Provide the (x, y) coordinate of the cell's center where the given text is located.  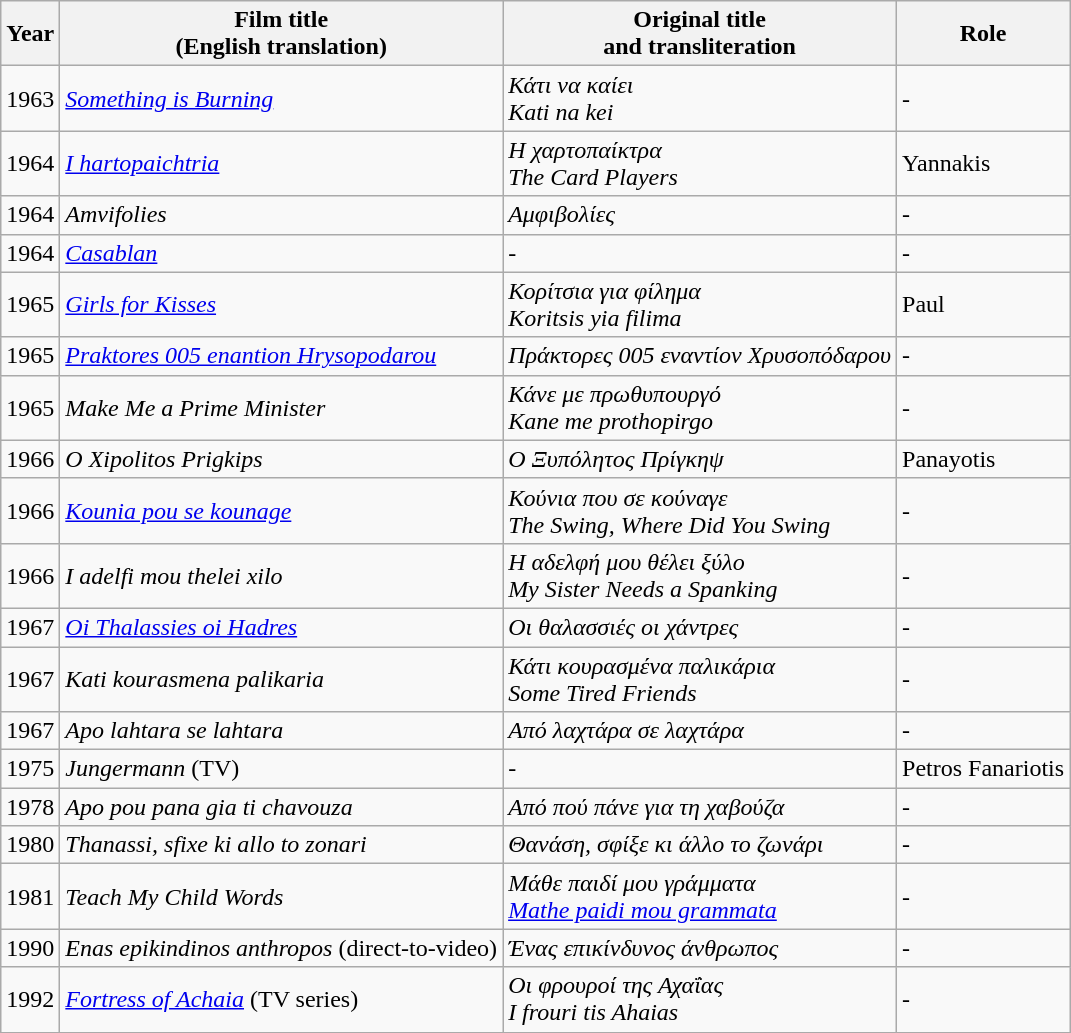
Praktores 005 enantion Hrysopodarou (282, 356)
Panayotis (984, 459)
Η χαρτοπαίκτραThe Card Players (700, 164)
Enas epikindinos anthropos (direct-to-video) (282, 948)
Year (30, 34)
Κάνε με πρωθυπουργό Kane me prothopirgo (700, 408)
Πράκτορες 005 εναντίον Χρυσοπόδαρου (700, 356)
Kati kourasmena palikaria (282, 678)
Η αδελφή μου θέλει ξύλοMy Sister Needs a Spanking (700, 576)
Αμφιβολίες (700, 215)
1981 (30, 896)
Ο Ξυπόλητος Πρίγκηψ (700, 459)
Jungermann (TV) (282, 769)
Από λαχτάρα σε λαχτάρα (700, 731)
Μάθε παιδί μου γράμματαMathe paidi mou grammata (700, 896)
I hartopaichtria (282, 164)
Amvifolies (282, 215)
Film title(English translation) (282, 34)
Κάτι κουρασμένα παλικάριαSome Tired Friends (700, 678)
Girls for Kisses (282, 304)
1992 (30, 1000)
Something is Burning (282, 98)
I adelfi mou thelei xilo (282, 576)
Make Me a Prime Minister (282, 408)
Yannakis (984, 164)
Κορίτσια για φίλημαKoritsis yia filima (700, 304)
Ένας επικίνδυνος άνθρωπος (700, 948)
Κάτι να καίειKati na kei (700, 98)
Paul (984, 304)
Apo lahtara se lahtara (282, 731)
Apo pou pana gia ti chavouza (282, 807)
Fortress of Achaia (TV series) (282, 1000)
Oi Thalassies oi Hadres (282, 627)
Casablan (282, 253)
1978 (30, 807)
1963 (30, 98)
Από πού πάνε για τη χαβούζα (700, 807)
Original titleand transliteration (700, 34)
Kounia pou se kounage (282, 510)
Θανάση, σφίξε κι άλλο το ζωνάρι (700, 845)
Teach My Child Words (282, 896)
1980 (30, 845)
Οι θαλασσιές οι χάντρες (700, 627)
Role (984, 34)
O Xipolitos Prigkips (282, 459)
Οι φρουροί της ΑχαΐαςI frouri tis Ahaias (700, 1000)
Κούνια που σε κούναγεThe Swing, Where Did You Swing (700, 510)
1990 (30, 948)
1975 (30, 769)
Thanassi, sfixe ki allo to zonari (282, 845)
Petros Fanariotis (984, 769)
